Return the (X, Y) coordinate for the center point of the cell that contains the specified text.  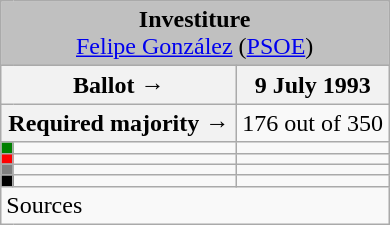
InvestitureFelipe González (PSOE) (195, 34)
Required majority → (119, 123)
176 out of 350 (313, 123)
Sources (195, 205)
9 July 1993 (313, 85)
Ballot → (119, 85)
